Provide the (x, y) coordinate of the cell's center where the given text is located.  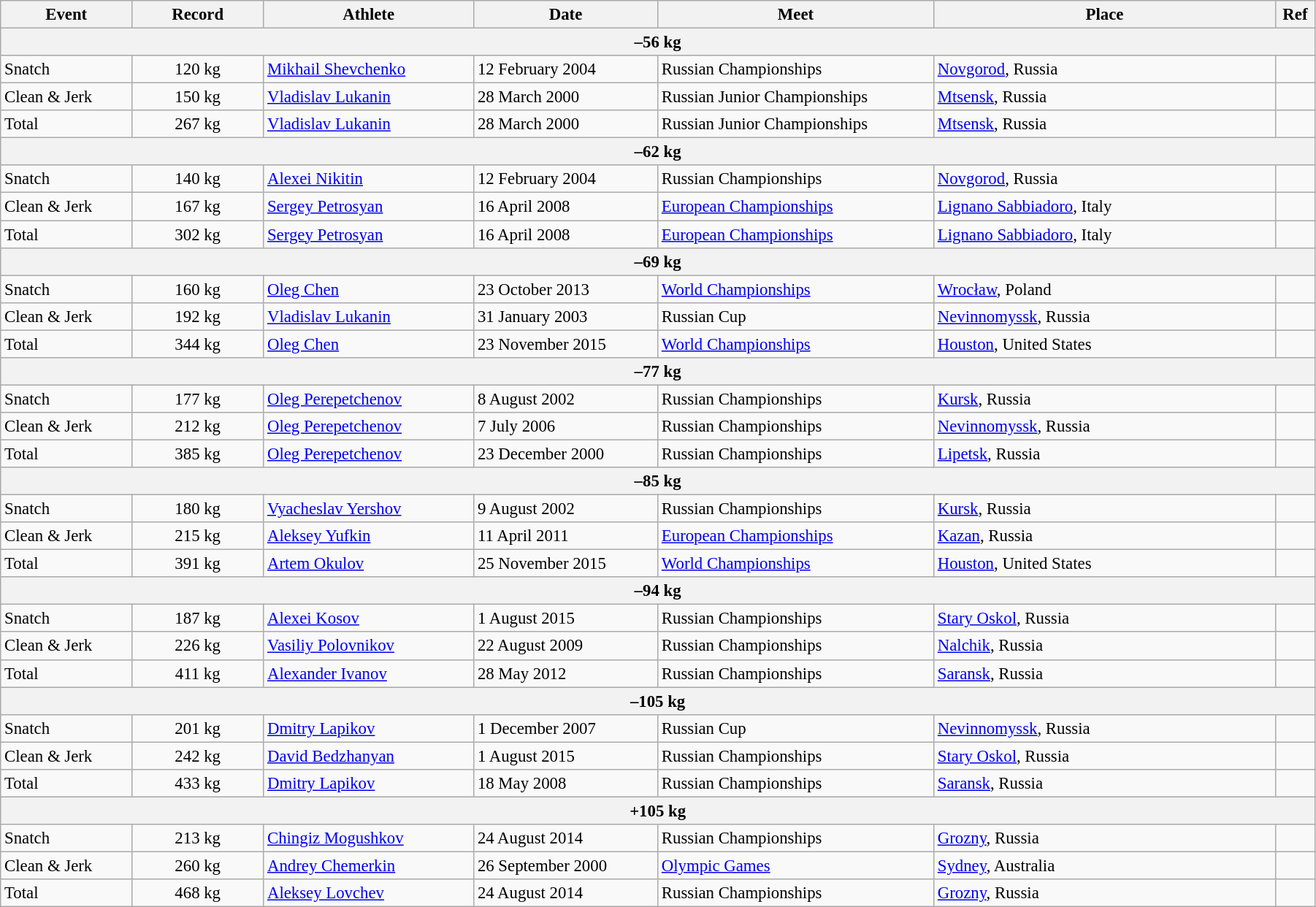
1 December 2007 (566, 728)
David Bedzhanyan (369, 756)
23 December 2000 (566, 453)
–69 kg (658, 261)
Sydney, Australia (1104, 865)
Vasiliy Polovnikov (369, 646)
Mikhail Shevchenko (369, 69)
187 kg (198, 619)
213 kg (198, 838)
160 kg (198, 289)
Meet (796, 15)
Lipetsk, Russia (1104, 453)
–105 kg (658, 701)
–77 kg (658, 372)
Event (66, 15)
Place (1104, 15)
391 kg (198, 564)
Aleksey Yufkin (369, 536)
–62 kg (658, 152)
–85 kg (658, 481)
242 kg (198, 756)
Kazan, Russia (1104, 536)
Record (198, 15)
18 May 2008 (566, 784)
192 kg (198, 316)
–56 kg (658, 42)
Ref (1295, 15)
120 kg (198, 69)
385 kg (198, 453)
31 January 2003 (566, 316)
180 kg (198, 509)
23 October 2013 (566, 289)
26 September 2000 (566, 865)
–94 kg (658, 591)
Date (566, 15)
25 November 2015 (566, 564)
Athlete (369, 15)
302 kg (198, 234)
Olympic Games (796, 865)
Alexei Nikitin (369, 179)
9 August 2002 (566, 509)
Vyacheslav Yershov (369, 509)
215 kg (198, 536)
140 kg (198, 179)
Alexei Kosov (369, 619)
23 November 2015 (566, 344)
411 kg (198, 673)
267 kg (198, 124)
22 August 2009 (566, 646)
150 kg (198, 97)
8 August 2002 (566, 399)
Wrocław, Poland (1104, 289)
11 April 2011 (566, 536)
Alexander Ivanov (369, 673)
+105 kg (658, 811)
Andrey Chemerkin (369, 865)
468 kg (198, 893)
Aleksey Lovchev (369, 893)
28 May 2012 (566, 673)
Nalchik, Russia (1104, 646)
Artem Okulov (369, 564)
7 July 2006 (566, 426)
344 kg (198, 344)
433 kg (198, 784)
260 kg (198, 865)
Chingiz Mogushkov (369, 838)
201 kg (198, 728)
226 kg (198, 646)
212 kg (198, 426)
167 kg (198, 207)
177 kg (198, 399)
